Return (X, Y) of the center of cell containing provided text 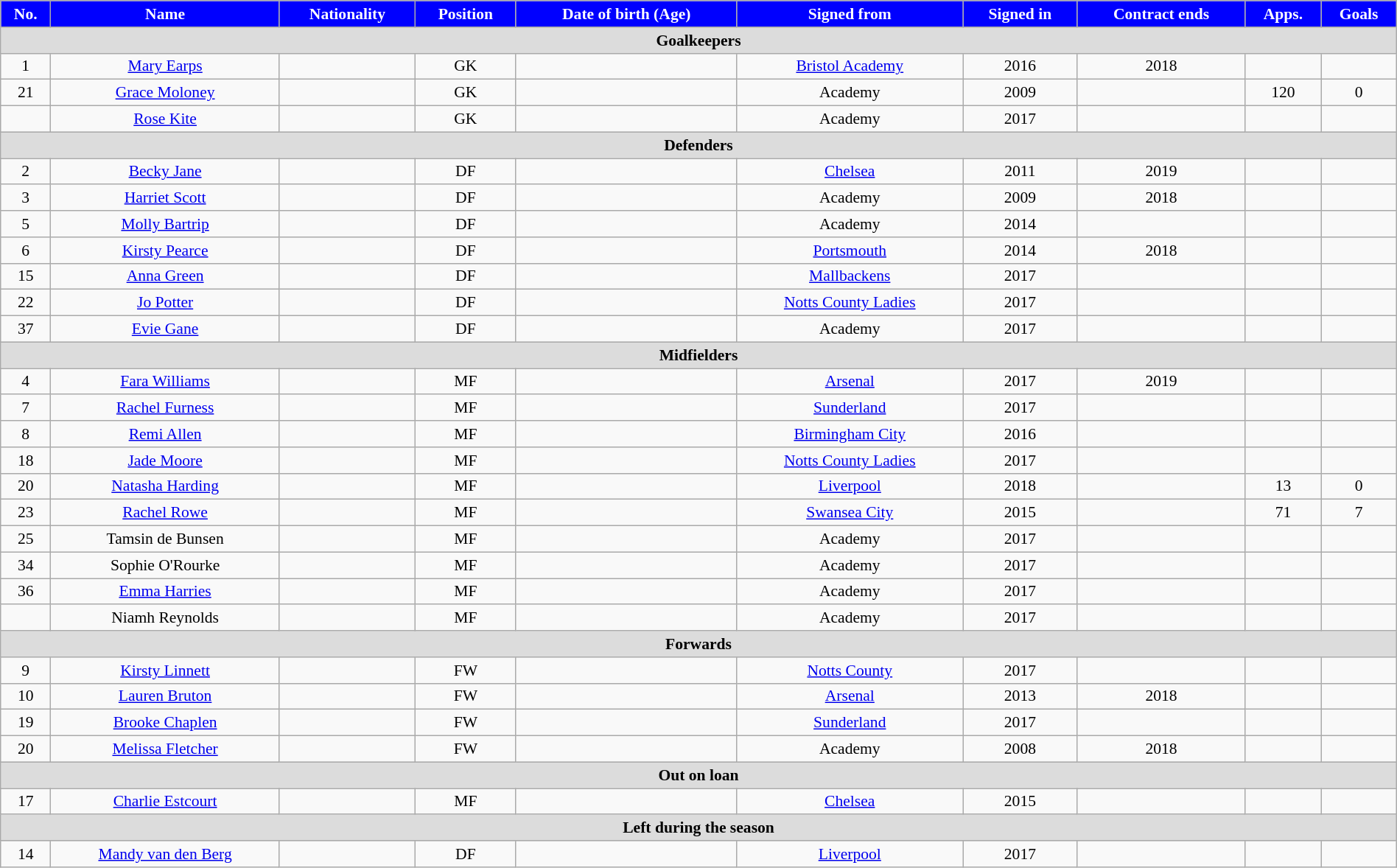
Niamh Reynolds (165, 618)
Mary Earps (165, 66)
Melissa Fletcher (165, 749)
Date of birth (Age) (626, 14)
37 (26, 329)
13 (1284, 486)
No. (26, 14)
9 (26, 671)
120 (1284, 93)
6 (26, 251)
Signed in (1020, 14)
Contract ends (1161, 14)
1 (26, 66)
Becky Jane (165, 172)
Tamsin de Bunsen (165, 539)
Name (165, 14)
5 (26, 224)
3 (26, 198)
Rachel Rowe (165, 513)
2008 (1020, 749)
23 (26, 513)
Apps. (1284, 14)
Left during the season (698, 828)
Portsmouth (850, 251)
Nationality (347, 14)
Signed from (850, 14)
Out on loan (698, 775)
Kirsty Pearce (165, 251)
Harriet Scott (165, 198)
Evie Gane (165, 329)
17 (26, 802)
Defenders (698, 145)
Rachel Furness (165, 408)
21 (26, 93)
4 (26, 382)
Remi Allen (165, 434)
34 (26, 565)
Anna Green (165, 276)
22 (26, 303)
18 (26, 461)
2011 (1020, 172)
Grace Moloney (165, 93)
Sophie O'Rourke (165, 565)
2013 (1020, 696)
25 (26, 539)
Notts County (850, 671)
Birmingham City (850, 434)
Lauren Bruton (165, 696)
Fara Williams (165, 382)
10 (26, 696)
14 (26, 854)
2 (26, 172)
Kirsty Linnett (165, 671)
Jade Moore (165, 461)
Rose Kite (165, 119)
71 (1284, 513)
19 (26, 723)
36 (26, 592)
Molly Bartrip (165, 224)
8 (26, 434)
Natasha Harding (165, 486)
Mandy van den Berg (165, 854)
Brooke Chaplen (165, 723)
Midfielders (698, 355)
Position (466, 14)
Goalkeepers (698, 41)
Jo Potter (165, 303)
15 (26, 276)
Emma Harries (165, 592)
Charlie Estcourt (165, 802)
Mallbackens (850, 276)
Bristol Academy (850, 66)
Goals (1359, 14)
Forwards (698, 644)
Swansea City (850, 513)
